Output the (X, Y) coordinate of the center of the cell containing the given text.  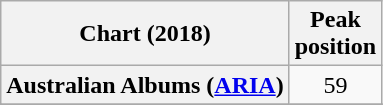
59 (335, 85)
Peak position (335, 34)
Chart (2018) (145, 34)
Australian Albums (ARIA) (145, 85)
